Return (x, y) of the center of cell containing provided text 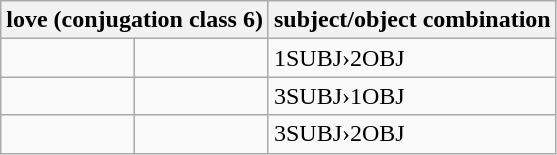
1SUBJ›2OBJ (412, 58)
3SUBJ›1OBJ (412, 96)
3SUBJ›2OBJ (412, 134)
subject/object combination (412, 20)
love (conjugation class 6) (135, 20)
